Determine the (X, Y) coordinate at the center of the cell enclosing the given text.  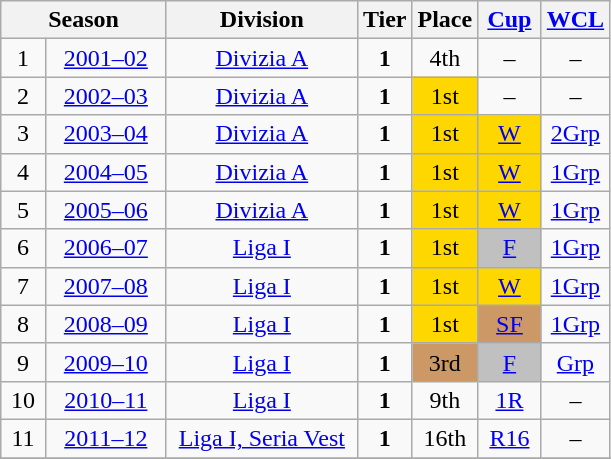
8 (24, 324)
10 (24, 400)
Tier (384, 20)
Liga I, Seria Vest (262, 438)
2011–12 (106, 438)
Division (262, 20)
2003–04 (106, 134)
11 (24, 438)
16th (445, 438)
2004–05 (106, 172)
WCL (575, 20)
2005–06 (106, 210)
Cup (510, 20)
3 (24, 134)
6 (24, 248)
2002–03 (106, 96)
7 (24, 286)
2010–11 (106, 400)
2001–02 (106, 58)
Grp (575, 362)
4 (24, 172)
2008–09 (106, 324)
2Grp (575, 134)
Place (445, 20)
R16 (510, 438)
SF (510, 324)
3rd (445, 362)
Season (84, 20)
9th (445, 400)
4th (445, 58)
2009–10 (106, 362)
2 (24, 96)
5 (24, 210)
9 (24, 362)
2007–08 (106, 286)
1R (510, 400)
2006–07 (106, 248)
